Provide the (x, y) coordinate of the cell's center where the given text is located.  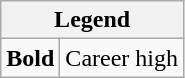
Legend (92, 20)
Career high (122, 58)
Bold (30, 58)
